Capture the cell that displays the provided text and extract its (x, y) central coordinate. 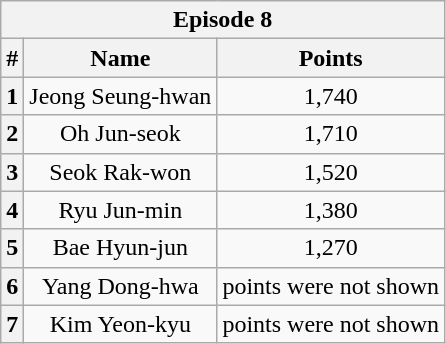
1,520 (331, 172)
2 (12, 134)
Points (331, 58)
1,710 (331, 134)
Ryu Jun-min (120, 210)
1 (12, 96)
6 (12, 286)
Episode 8 (223, 20)
Yang Dong-hwa (120, 286)
Jeong Seung-hwan (120, 96)
3 (12, 172)
1,270 (331, 248)
4 (12, 210)
Kim Yeon-kyu (120, 324)
Name (120, 58)
1,740 (331, 96)
5 (12, 248)
1,380 (331, 210)
Seok Rak-won (120, 172)
Oh Jun-seok (120, 134)
# (12, 58)
7 (12, 324)
Bae Hyun-jun (120, 248)
